Search for the cell housing the specified text and yield its (x, y) center coordinate. 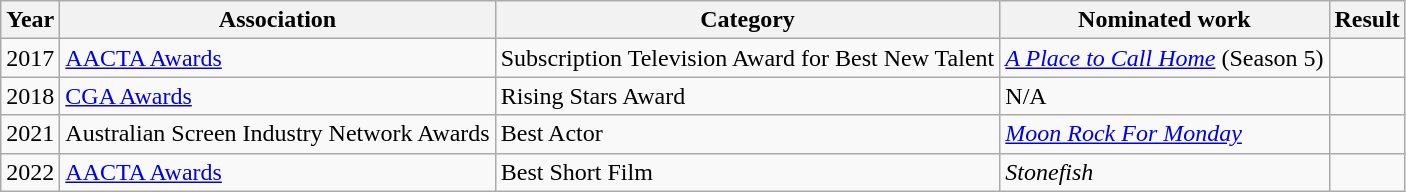
2018 (30, 96)
2021 (30, 134)
CGA Awards (278, 96)
Stonefish (1164, 172)
Year (30, 20)
Moon Rock For Monday (1164, 134)
Best Short Film (748, 172)
2022 (30, 172)
Subscription Television Award for Best New Talent (748, 58)
Rising Stars Award (748, 96)
Best Actor (748, 134)
Result (1367, 20)
Australian Screen Industry Network Awards (278, 134)
2017 (30, 58)
Association (278, 20)
Category (748, 20)
Nominated work (1164, 20)
N/A (1164, 96)
A Place to Call Home (Season 5) (1164, 58)
